Return [X, Y] of the center of cell containing provided text 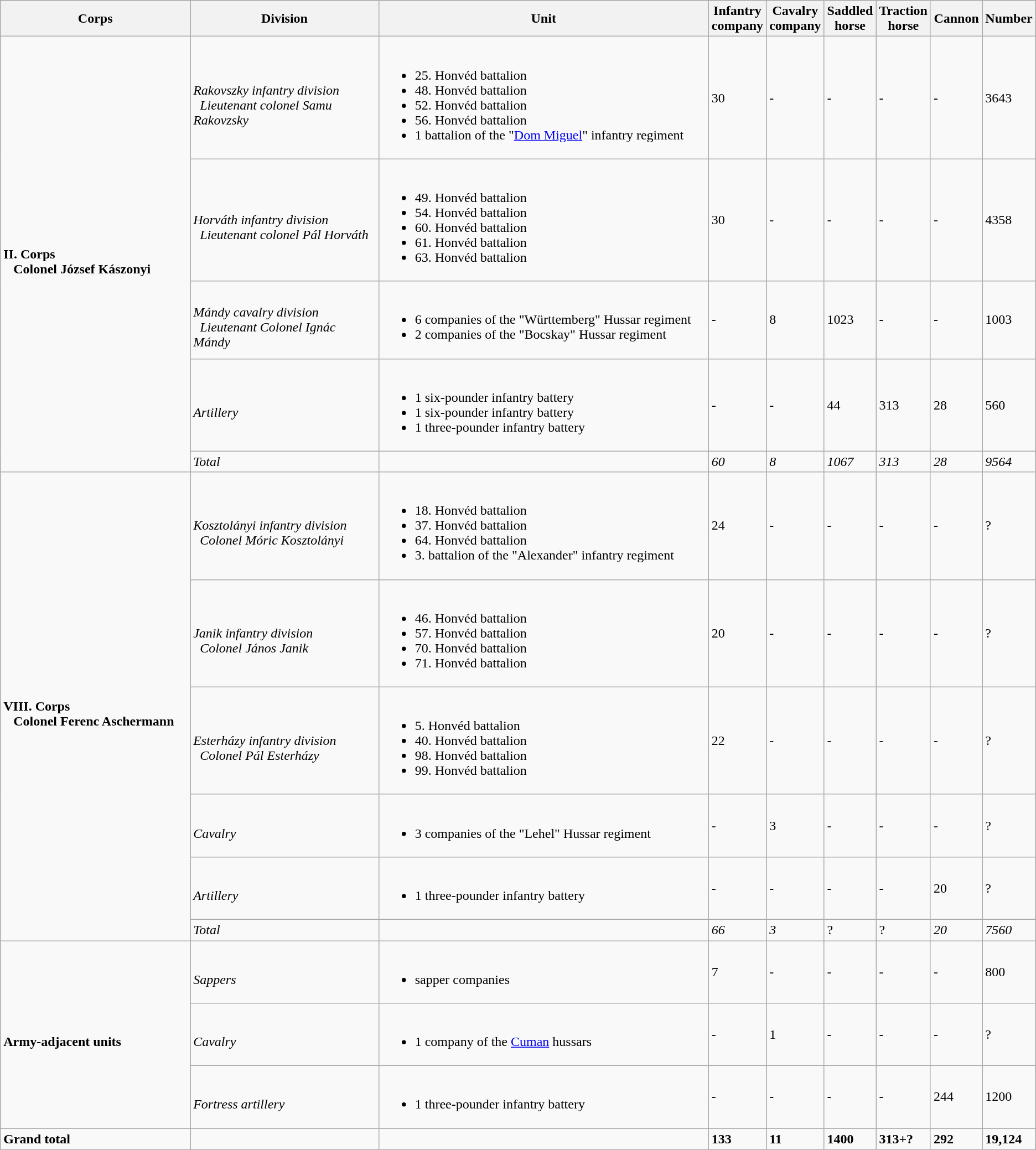
Infantry company [737, 19]
49. Honvéd battalion54. Honvéd battalion60. Honvéd battalion61. Honvéd battalion63. Honvéd battalion [543, 220]
24 [737, 526]
Sappers [284, 972]
46. Honvéd battalion57. Honvéd battalion70. Honvéd battalion71. Honvéd battalion [543, 633]
1400 [850, 1139]
Kosztolányi infantry division Colonel Móric Kosztolányi [284, 526]
25. Honvéd battalion48. Honvéd battalion52. Honvéd battalion56. Honvéd battalion1 battalion of the "Dom Miguel" infantry regiment [543, 97]
9564 [1009, 462]
6 companies of the "Württemberg" Hussar regiment2 companies of the "Bocskay" Hussar regiment [543, 320]
133 [737, 1139]
II. Corps Colonel József Kászonyi [95, 255]
1023 [850, 320]
5. Honvéd battalion40. Honvéd battalion98. Honvéd battalion99. Honvéd battalion [543, 740]
560 [1009, 405]
19,124 [1009, 1139]
Mándy cavalry division Lieutenant Colonel Ignác Mándy [284, 320]
44 [850, 405]
Grand total [95, 1139]
Cannon [956, 19]
800 [1009, 972]
292 [956, 1139]
Number [1009, 19]
Cavalry company [795, 19]
1 company of the Cuman hussars [543, 1035]
VIII. Corps Colonel Ferenc Aschermann [95, 706]
1067 [850, 462]
Rakovszky infantry division Lieutenant colonel Samu Rakovzsky [284, 97]
1 [795, 1035]
18. Honvéd battalion37. Honvéd battalion64. Honvéd battalion3. battalion of the "Alexander" infantry regiment [543, 526]
Fortress artillery [284, 1097]
1003 [1009, 320]
1 six-pounder infantry battery1 six-pounder infantry battery1 three-pounder infantry battery [543, 405]
7 [737, 972]
1200 [1009, 1097]
3 companies of the "Lehel" Hussar regiment [543, 826]
11 [795, 1139]
Janik infantry division Colonel János Janik [284, 633]
313+? [903, 1139]
Horváth infantry division Lieutenant colonel Pál Horváth [284, 220]
Esterházy infantry division Colonel Pál Esterházy [284, 740]
Unit [543, 19]
sapper companies [543, 972]
Division [284, 19]
7560 [1009, 930]
66 [737, 930]
244 [956, 1097]
22 [737, 740]
Saddled horse [850, 19]
Corps [95, 19]
Army-adjacent units [95, 1035]
3643 [1009, 97]
Traction horse [903, 19]
4358 [1009, 220]
60 [737, 462]
